Capture the cell that displays the provided text and extract its [x, y] central coordinate. 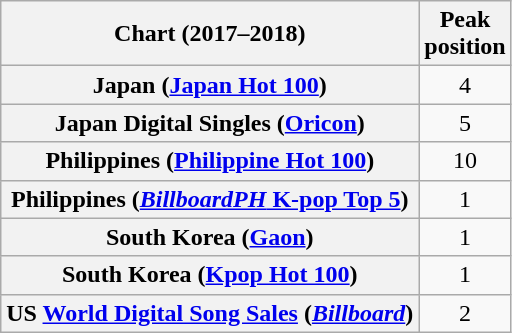
2 [465, 313]
Philippines (Philippine Hot 100) [210, 161]
10 [465, 161]
5 [465, 123]
Peakposition [465, 34]
US World Digital Song Sales (Billboard) [210, 313]
South Korea (Kpop Hot 100) [210, 275]
4 [465, 85]
Chart (2017–2018) [210, 34]
South Korea (Gaon) [210, 237]
Japan Digital Singles (Oricon) [210, 123]
Philippines (BillboardPH K-pop Top 5) [210, 199]
Japan (Japan Hot 100) [210, 85]
